Find where the given text appears and provide that cell's center as [X, Y] coordinate. 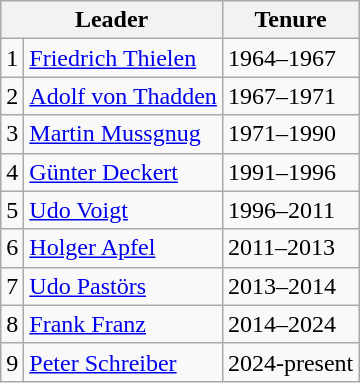
1996–2011 [290, 210]
Martin Mussgnug [124, 134]
5 [12, 210]
Peter Schreiber [124, 362]
Frank Franz [124, 324]
Udo Voigt [124, 210]
Tenure [290, 20]
8 [12, 324]
2 [12, 96]
Günter Deckert [124, 172]
1991–1996 [290, 172]
3 [12, 134]
6 [12, 248]
1971–1990 [290, 134]
Adolf von Thadden [124, 96]
2011–2013 [290, 248]
7 [12, 286]
2024-present [290, 362]
1967–1971 [290, 96]
4 [12, 172]
1964–1967 [290, 58]
2014–2024 [290, 324]
Udo Pastörs [124, 286]
Friedrich Thielen [124, 58]
Leader [112, 20]
1 [12, 58]
2013–2014 [290, 286]
Holger Apfel [124, 248]
9 [12, 362]
